Scan for the cell matching the given text and deliver its (x, y) coordinate at center. 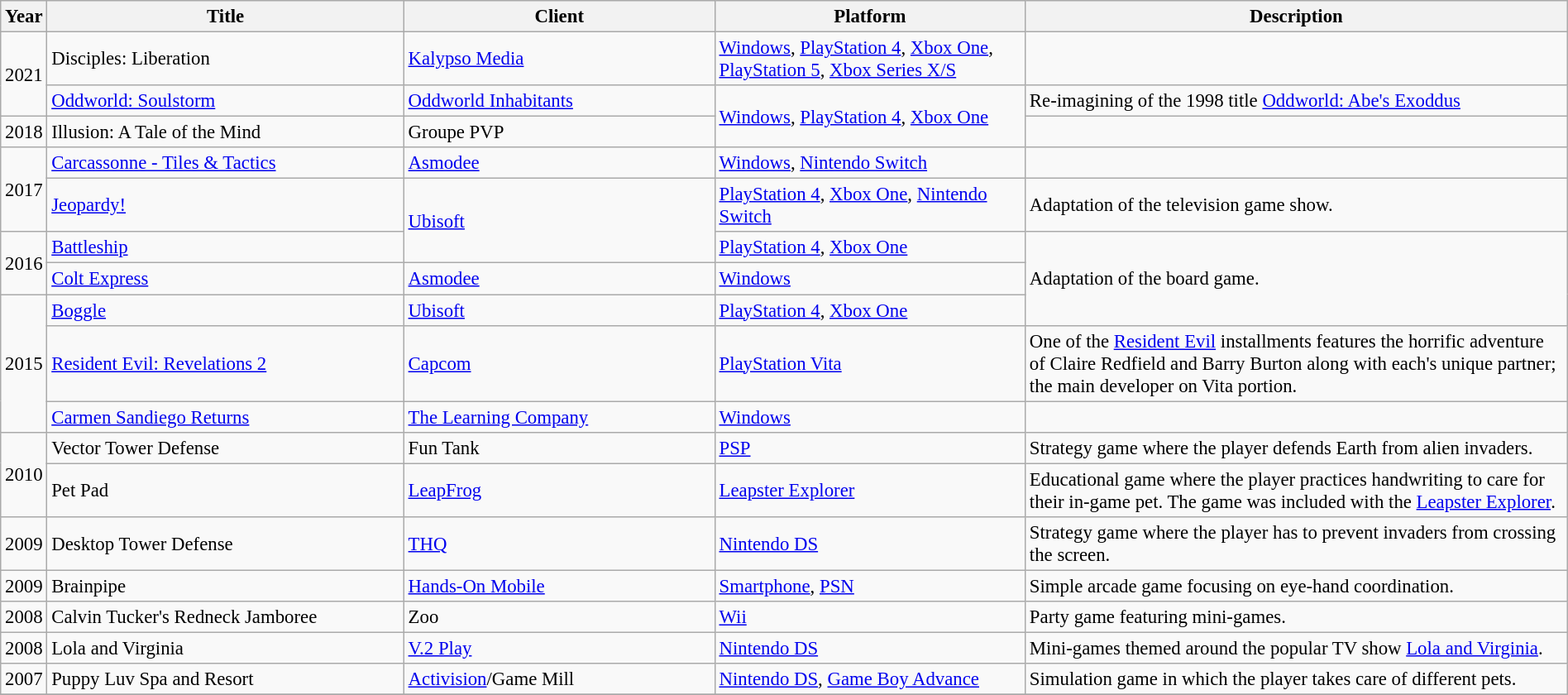
Battleship (225, 247)
Oddworld Inhabitants (559, 101)
Adaptation of the board game. (1297, 278)
2015 (24, 364)
LeapFrog (559, 490)
Carcassonne - Tiles & Tactics (225, 163)
Resident Evil: Revelations 2 (225, 363)
Party game featuring mini-games. (1297, 617)
Windows, PlayStation 4, Xbox One, PlayStation 5, Xbox Series X/S (870, 60)
Vector Tower Defense (225, 448)
2007 (24, 679)
Windows, PlayStation 4, Xbox One (870, 116)
Client (559, 17)
THQ (559, 544)
Disciples: Liberation (225, 60)
Activision/Game Mill (559, 679)
Strategy game where the player has to prevent invaders from crossing the screen. (1297, 544)
Jeopardy! (225, 205)
Illusion: A Tale of the Mind (225, 132)
Brainpipe (225, 586)
Calvin Tucker's Redneck Jamboree (225, 617)
PlayStation Vita (870, 363)
Adaptation of the television game show. (1297, 205)
Groupe PVP (559, 132)
2021 (24, 74)
Platform (870, 17)
Description (1297, 17)
Nintendo DS, Game Boy Advance (870, 679)
Simulation game in which the player takes care of different pets. (1297, 679)
PlayStation 4, Xbox One, Nintendo Switch (870, 205)
Re-imagining of the 1998 title Oddworld: Abe's Exoddus (1297, 101)
Leapster Explorer (870, 490)
Colt Express (225, 279)
Title (225, 17)
2010 (24, 474)
Simple arcade game focusing on eye-hand coordination. (1297, 586)
Pet Pad (225, 490)
Oddworld: Soulstorm (225, 101)
Strategy game where the player defends Earth from alien invaders. (1297, 448)
Zoo (559, 617)
2017 (24, 189)
Year (24, 17)
Educational game where the player practices handwriting to care for their in-game pet. The game was included with the Leapster Explorer. (1297, 490)
Fun Tank (559, 448)
Capcom (559, 363)
Desktop Tower Defense (225, 544)
Mini-games themed around the popular TV show Lola and Virginia. (1297, 648)
Lola and Virginia (225, 648)
Carmen Sandiego Returns (225, 417)
V.2 Play (559, 648)
2016 (24, 263)
2018 (24, 132)
Smartphone, PSN (870, 586)
Kalypso Media (559, 60)
The Learning Company (559, 417)
PSP (870, 448)
Puppy Luv Spa and Resort (225, 679)
Wii (870, 617)
Boggle (225, 310)
Hands-On Mobile (559, 586)
Windows, Nintendo Switch (870, 163)
